Determine the [x, y] coordinate at the center of the cell enclosing the given text.  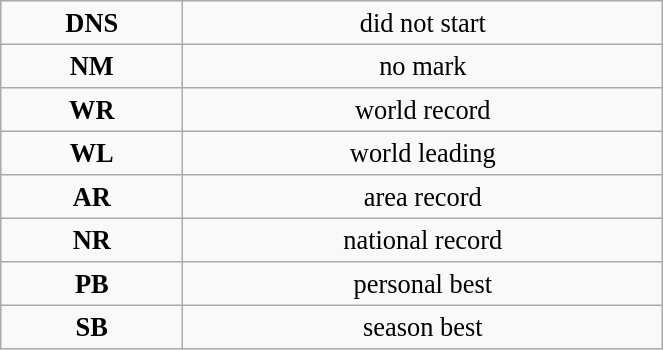
WL [92, 153]
SB [92, 327]
national record [423, 240]
PB [92, 284]
season best [423, 327]
did not start [423, 22]
WR [92, 109]
NM [92, 66]
DNS [92, 22]
personal best [423, 284]
NR [92, 240]
AR [92, 197]
world leading [423, 153]
no mark [423, 66]
world record [423, 109]
area record [423, 197]
